From the cell containing the given text, extract its center point as (x, y) coordinate. 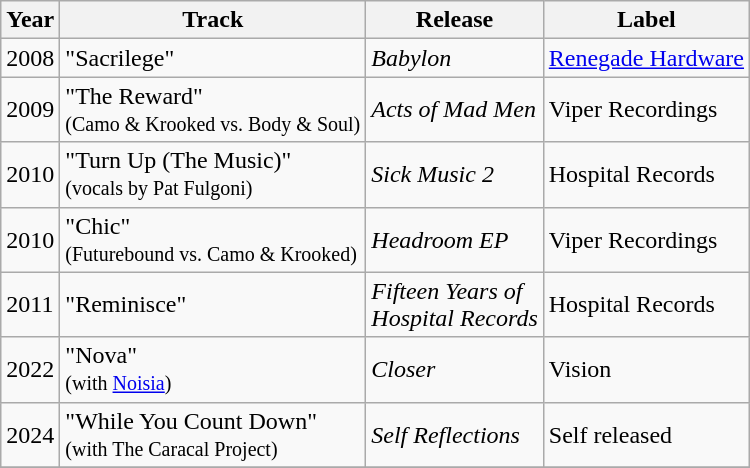
Vision (646, 370)
Label (646, 20)
Fifteen Years ofHospital Records (454, 304)
2009 (30, 110)
2022 (30, 370)
Babylon (454, 58)
Year (30, 20)
Self Reflections (454, 434)
"The Reward"(Camo & Krooked vs. Body & Soul) (213, 110)
"Chic"(Futurebound vs. Camo & Krooked) (213, 240)
2011 (30, 304)
"Turn Up (The Music)"(vocals by Pat Fulgoni) (213, 174)
Track (213, 20)
Release (454, 20)
2024 (30, 434)
Headroom EP (454, 240)
Sick Music 2 (454, 174)
"Nova" (with Noisia) (213, 370)
Acts of Mad Men (454, 110)
"While You Count Down" (with The Caracal Project) (213, 434)
"Sacrilege" (213, 58)
Self released (646, 434)
2008 (30, 58)
Closer (454, 370)
"Reminisce" (213, 304)
Renegade Hardware (646, 58)
